Pinpoint the cell where the given text exists, returning its (X, Y) midpoint coordinate. 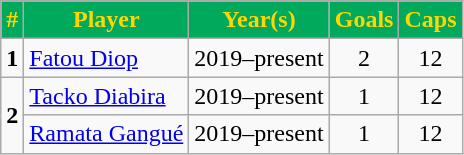
Caps (430, 20)
Year(s) (259, 20)
Player (106, 20)
Fatou Diop (106, 58)
Tacko Diabira (106, 96)
# (12, 20)
Goals (364, 20)
Ramata Gangué (106, 134)
